Capture the cell that displays the provided text and extract its [x, y] central coordinate. 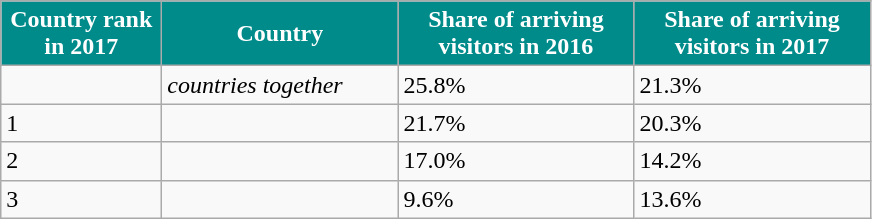
21.7% [516, 123]
21.3% [752, 85]
2 [82, 161]
Share of arriving visitors in 2016 [516, 34]
Country rank in 2017 [82, 34]
17.0% [516, 161]
3 [82, 199]
Share of arriving visitors in 2017 [752, 34]
25.8% [516, 85]
9.6% [516, 199]
20.3% [752, 123]
14.2% [752, 161]
1 [82, 123]
13.6% [752, 199]
Country [280, 34]
countries together [280, 85]
